Locate the cell with the specified text and output its [X, Y] center coordinate. 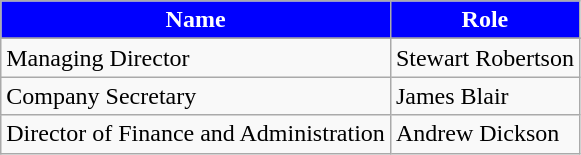
Name [196, 20]
Director of Finance and Administration [196, 134]
Managing Director [196, 58]
James Blair [484, 96]
Andrew Dickson [484, 134]
Role [484, 20]
Company Secretary [196, 96]
Stewart Robertson [484, 58]
